Locate the cell with the specified text and output its [X, Y] center coordinate. 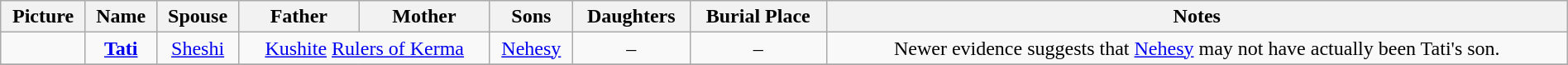
Nehesy [531, 48]
Picture [43, 17]
Sheshi [198, 48]
Kushite Rulers of Kerma [364, 48]
Notes [1197, 17]
Newer evidence suggests that Nehesy may not have actually been Tati's son. [1197, 48]
Name [121, 17]
Sons [531, 17]
Mother [425, 17]
Tati [121, 48]
Father [299, 17]
Spouse [198, 17]
Burial Place [758, 17]
Daughters [631, 17]
